Search for the cell housing the specified text and yield its [x, y] center coordinate. 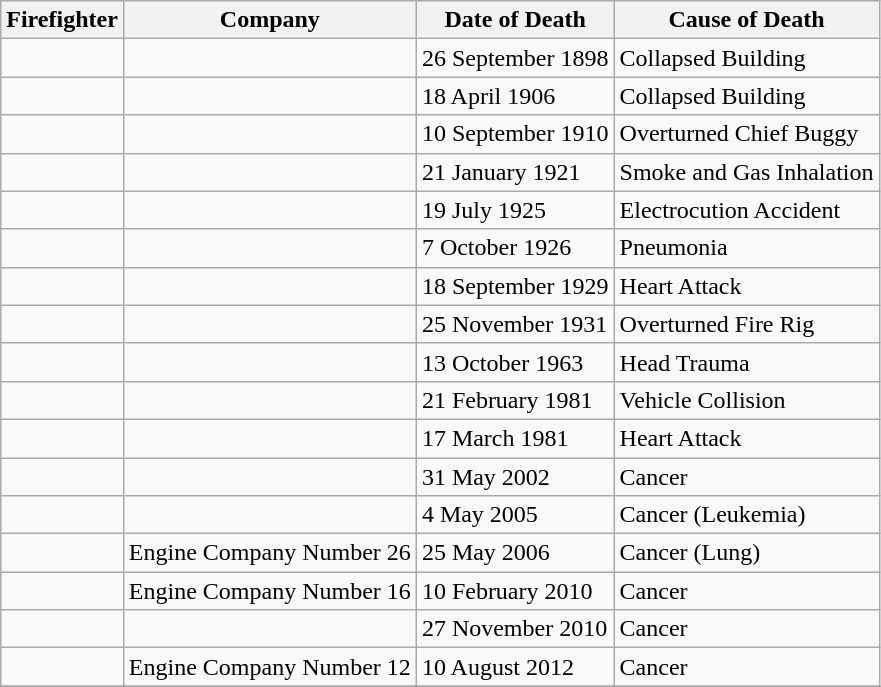
26 September 1898 [515, 58]
Engine Company Number 12 [270, 667]
17 March 1981 [515, 438]
27 November 2010 [515, 629]
21 February 1981 [515, 400]
7 October 1926 [515, 248]
25 May 2006 [515, 553]
Pneumonia [746, 248]
13 October 1963 [515, 362]
Head Trauma [746, 362]
31 May 2002 [515, 477]
19 July 1925 [515, 210]
18 April 1906 [515, 96]
Cancer (Lung) [746, 553]
Cancer (Leukemia) [746, 515]
4 May 2005 [515, 515]
Company [270, 20]
18 September 1929 [515, 286]
Smoke and Gas Inhalation [746, 172]
Cause of Death [746, 20]
10 February 2010 [515, 591]
Engine Company Number 26 [270, 553]
Electrocution Accident [746, 210]
Overturned Chief Buggy [746, 134]
10 September 1910 [515, 134]
Engine Company Number 16 [270, 591]
25 November 1931 [515, 324]
Date of Death [515, 20]
21 January 1921 [515, 172]
Vehicle Collision [746, 400]
10 August 2012 [515, 667]
Firefighter [62, 20]
Overturned Fire Rig [746, 324]
